Locate the cell with the specified text and output its [x, y] center coordinate. 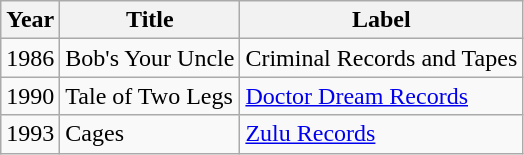
Title [150, 20]
1990 [30, 96]
1993 [30, 134]
1986 [30, 58]
Zulu Records [382, 134]
Bob's Your Uncle [150, 58]
Year [30, 20]
Criminal Records and Tapes [382, 58]
Label [382, 20]
Doctor Dream Records [382, 96]
Cages [150, 134]
Tale of Two Legs [150, 96]
